From the cell containing the given text, extract its center point as (X, Y) coordinate. 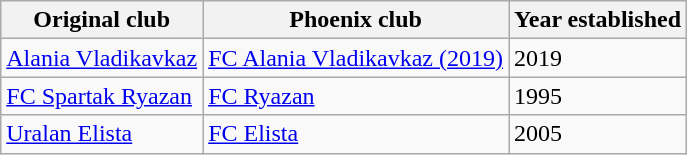
2005 (598, 134)
2019 (598, 58)
FC Alania Vladikavkaz (2019) (356, 58)
1995 (598, 96)
Year established (598, 20)
Alania Vladikavkaz (102, 58)
Uralan Elista (102, 134)
FC Elista (356, 134)
FC Ryazan (356, 96)
Original club (102, 20)
Phoenix club (356, 20)
FC Spartak Ryazan (102, 96)
